Detect which cell encompasses the target text, then output its [x, y] center coordinate. 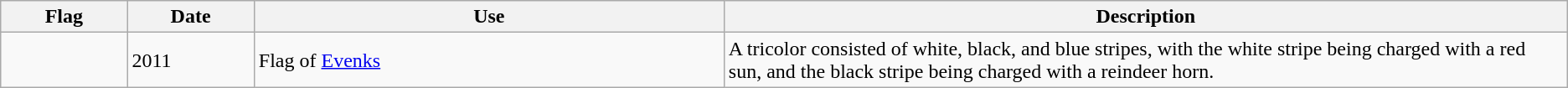
2011 [191, 60]
Flag [64, 17]
Use [489, 17]
Flag of Evenks [489, 60]
Date [191, 17]
Description [1146, 17]
